Pinpoint the cell where the given text exists, returning its [x, y] midpoint coordinate. 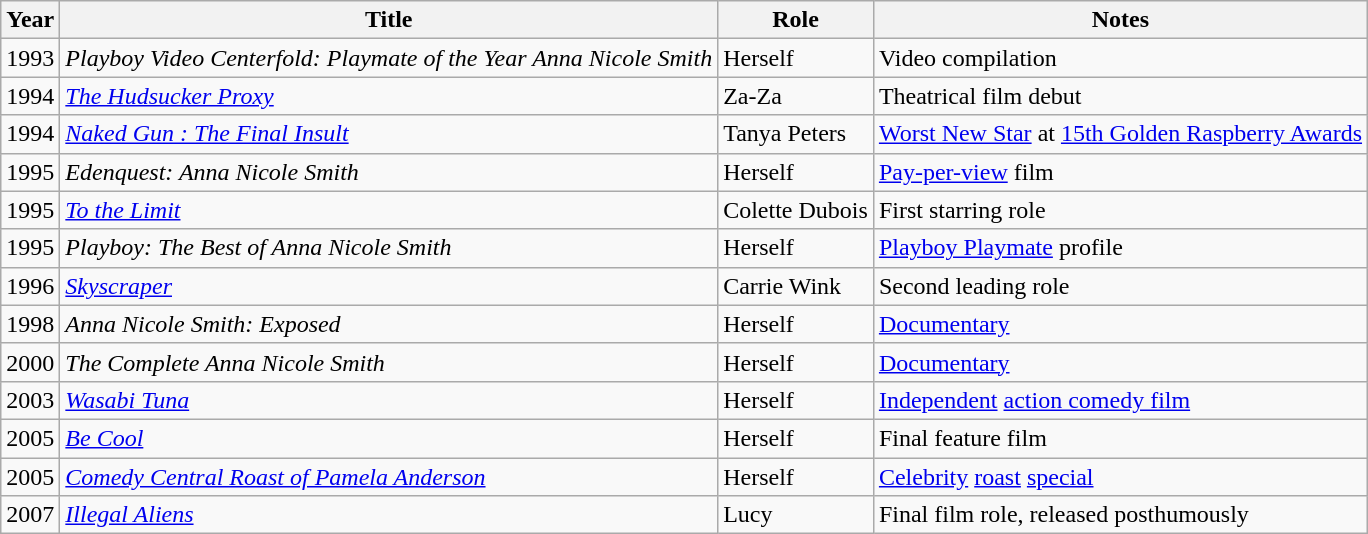
Carrie Wink [796, 286]
Notes [1120, 20]
Video compilation [1120, 58]
Naked Gun : The Final Insult [389, 134]
Second leading role [1120, 286]
Tanya Peters [796, 134]
2003 [30, 400]
Role [796, 20]
The Complete Anna Nicole Smith [389, 362]
1998 [30, 324]
Playboy: The Best of Anna Nicole Smith [389, 248]
1996 [30, 286]
Theatrical film debut [1120, 96]
Playboy Playmate profile [1120, 248]
Worst New Star at 15th Golden Raspberry Awards [1120, 134]
Illegal Aliens [389, 515]
2007 [30, 515]
First starring role [1120, 210]
Pay-per-view film [1120, 172]
Edenquest: Anna Nicole Smith [389, 172]
Title [389, 20]
The Hudsucker Proxy [389, 96]
Year [30, 20]
Celebrity roast special [1120, 477]
Skyscraper [389, 286]
Comedy Central Roast of Pamela Anderson [389, 477]
Za-Za [796, 96]
Independent action comedy film [1120, 400]
Playboy Video Centerfold: Playmate of the Year Anna Nicole Smith [389, 58]
2000 [30, 362]
Colette Dubois [796, 210]
Wasabi Tuna [389, 400]
Final film role, released posthumously [1120, 515]
1993 [30, 58]
Final feature film [1120, 438]
Anna Nicole Smith: Exposed [389, 324]
To the Limit [389, 210]
Be Cool [389, 438]
Lucy [796, 515]
